Determine the [X, Y] coordinate at the center of the cell enclosing the given text.  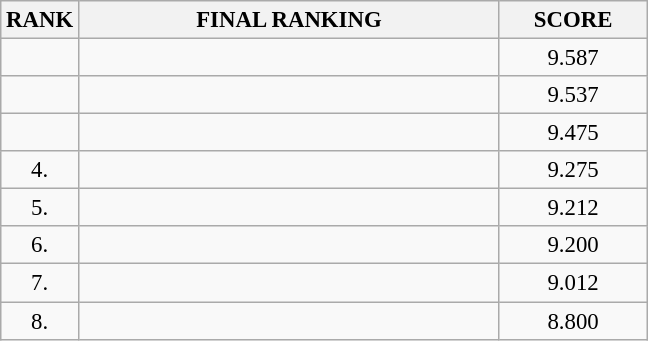
9.537 [572, 95]
8.800 [572, 321]
SCORE [572, 20]
9.212 [572, 208]
7. [40, 283]
5. [40, 208]
9.587 [572, 58]
4. [40, 170]
9.012 [572, 283]
9.275 [572, 170]
9.200 [572, 245]
FINAL RANKING [288, 20]
8. [40, 321]
6. [40, 245]
RANK [40, 20]
9.475 [572, 133]
